For the text-containing cell, return its midpoint in (x, y) coordinate format. 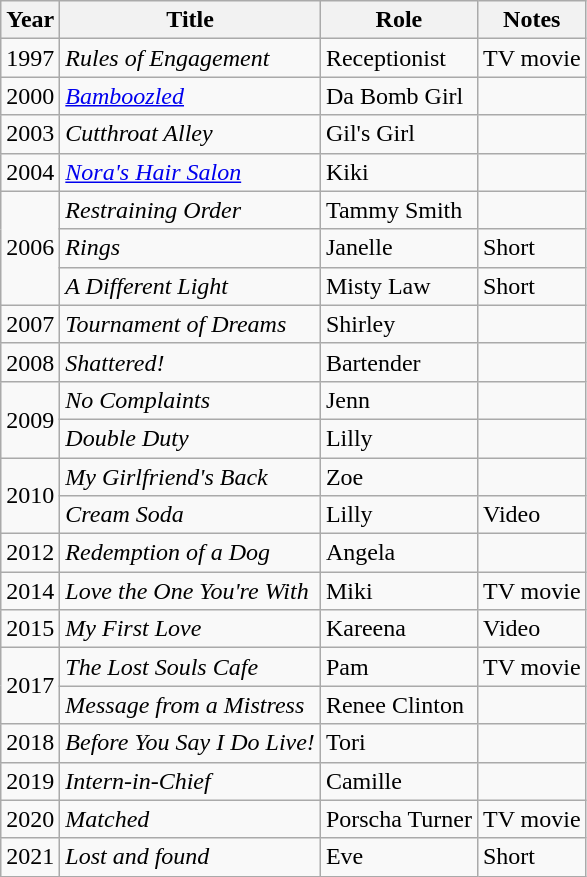
Nora's Hair Salon (190, 172)
Love the One You're With (190, 591)
Rings (190, 248)
Zoe (398, 477)
Rules of Engagement (190, 58)
Double Duty (190, 438)
Shattered! (190, 362)
Misty Law (398, 286)
2006 (30, 248)
2021 (30, 857)
Jenn (398, 400)
Camille (398, 781)
Cutthroat Alley (190, 134)
Notes (532, 20)
2017 (30, 686)
Year (30, 20)
Title (190, 20)
Kareena (398, 629)
2007 (30, 324)
Restraining Order (190, 210)
Lost and found (190, 857)
No Complaints (190, 400)
Bamboozled (190, 96)
2012 (30, 553)
2004 (30, 172)
Pam (398, 667)
Redemption of a Dog (190, 553)
My First Love (190, 629)
Renee Clinton (398, 705)
Da Bomb Girl (398, 96)
Porscha Turner (398, 819)
2010 (30, 496)
Kiki (398, 172)
My Girlfriend's Back (190, 477)
Eve (398, 857)
Tournament of Dreams (190, 324)
Gil's Girl (398, 134)
2008 (30, 362)
2019 (30, 781)
2020 (30, 819)
1997 (30, 58)
Miki (398, 591)
Janelle (398, 248)
2000 (30, 96)
The Lost Souls Cafe (190, 667)
2009 (30, 419)
2014 (30, 591)
2003 (30, 134)
2018 (30, 743)
Tori (398, 743)
Shirley (398, 324)
Bartender (398, 362)
Message from a Mistress (190, 705)
Angela (398, 553)
2015 (30, 629)
Role (398, 20)
A Different Light (190, 286)
Tammy Smith (398, 210)
Matched (190, 819)
Intern-in-Chief (190, 781)
Before You Say I Do Live! (190, 743)
Cream Soda (190, 515)
Receptionist (398, 58)
